Detect which cell encompasses the target text, then output its (x, y) center coordinate. 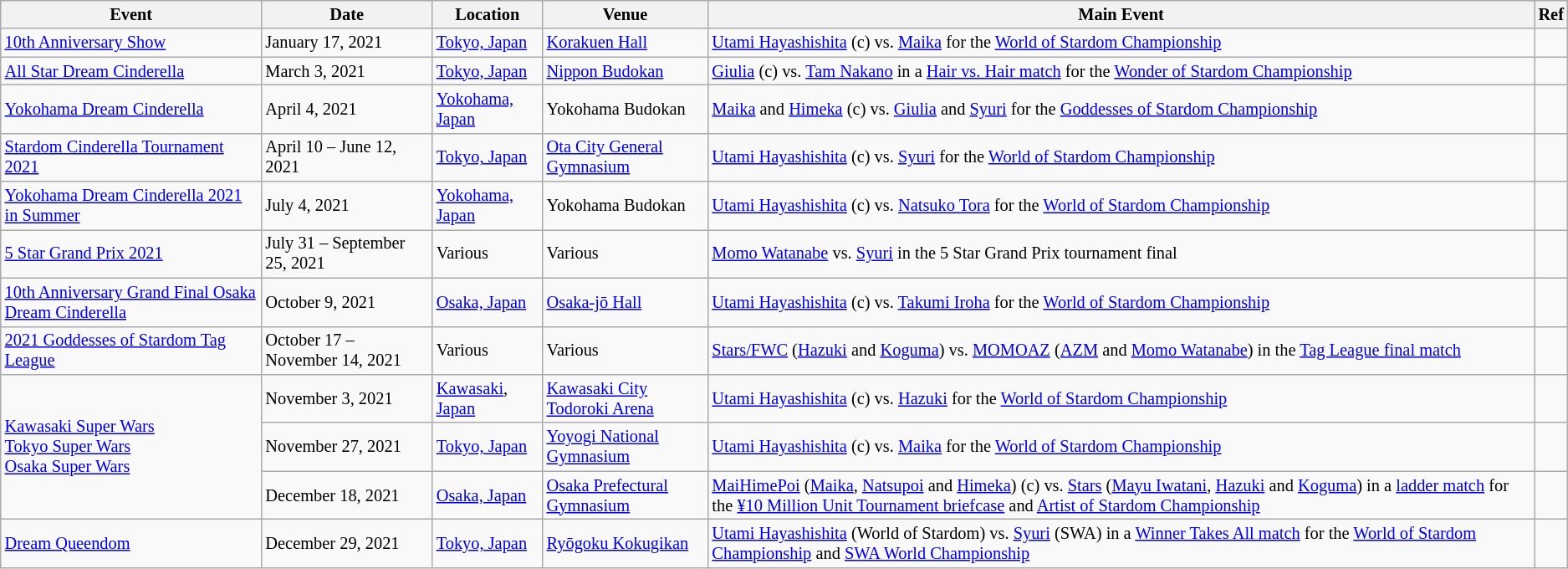
Event (131, 14)
July 4, 2021 (346, 206)
October 9, 2021 (346, 302)
Location (488, 14)
Yokohama Dream Cinderella (131, 109)
Utami Hayashishita (c) vs. Hazuki for the World of Stardom Championship (1121, 398)
Kawasaki Super WarsTokyo Super WarsOsaka Super Wars (131, 447)
March 3, 2021 (346, 71)
Osaka-jō Hall (626, 302)
Nippon Budokan (626, 71)
November 3, 2021 (346, 398)
Utami Hayashishita (World of Stardom) vs. Syuri (SWA) in a Winner Takes All match for the World of Stardom Championship and SWA World Championship (1121, 543)
January 17, 2021 (346, 43)
10th Anniversary Show (131, 43)
Kawasaki City Todoroki Arena (626, 398)
2021 Goddesses of Stardom Tag League (131, 351)
December 18, 2021 (346, 495)
Utami Hayashishita (c) vs. Syuri for the World of Stardom Championship (1121, 157)
Date (346, 14)
Ryōgoku Kokugikan (626, 543)
10th Anniversary Grand Final Osaka Dream Cinderella (131, 302)
All Star Dream Cinderella (131, 71)
July 31 – September 25, 2021 (346, 254)
5 Star Grand Prix 2021 (131, 254)
October 17 – November 14, 2021 (346, 351)
Main Event (1121, 14)
Stardom Cinderella Tournament 2021 (131, 157)
April 10 – June 12, 2021 (346, 157)
December 29, 2021 (346, 543)
Osaka Prefectural Gymnasium (626, 495)
Ota City General Gymnasium (626, 157)
Dream Queendom (131, 543)
Kawasaki, Japan (488, 398)
Stars/FWC (Hazuki and Koguma) vs. MOMOAZ (AZM and Momo Watanabe) in the Tag League final match (1121, 351)
Venue (626, 14)
Yoyogi National Gymnasium (626, 447)
Korakuen Hall (626, 43)
Giulia (c) vs. Tam Nakano in a Hair vs. Hair match for the Wonder of Stardom Championship (1121, 71)
Maika and Himeka (c) vs. Giulia and Syuri for the Goddesses of Stardom Championship (1121, 109)
Momo Watanabe vs. Syuri in the 5 Star Grand Prix tournament final (1121, 254)
Utami Hayashishita (c) vs. Natsuko Tora for the World of Stardom Championship (1121, 206)
Yokohama Dream Cinderella 2021 in Summer (131, 206)
Ref (1551, 14)
November 27, 2021 (346, 447)
April 4, 2021 (346, 109)
Utami Hayashishita (c) vs. Takumi Iroha for the World of Stardom Championship (1121, 302)
